From the cell containing the given text, extract its center point as (X, Y) coordinate. 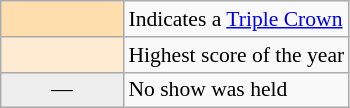
— (62, 90)
Indicates a Triple Crown (236, 19)
No show was held (236, 90)
Highest score of the year (236, 55)
